Return (x, y) of the center of cell containing provided text 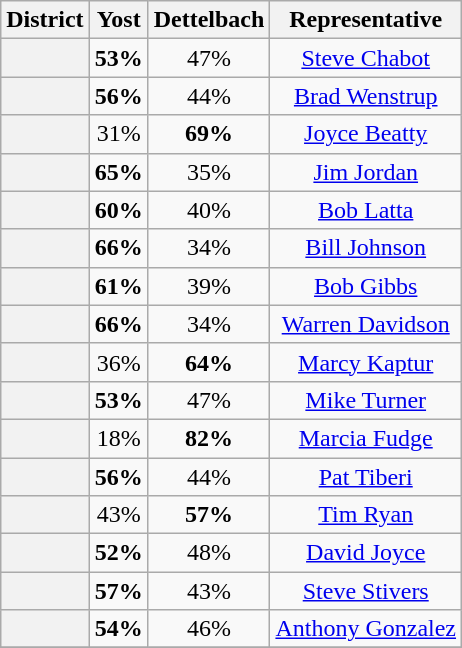
82% (209, 438)
Dettelbach (209, 20)
Jim Jordan (366, 172)
69% (209, 134)
District (45, 20)
64% (209, 362)
Tim Ryan (366, 515)
David Joyce (366, 553)
Bob Gibbs (366, 286)
40% (209, 210)
Pat Tiberi (366, 477)
39% (209, 286)
Warren Davidson (366, 324)
Steve Stivers (366, 591)
Bob Latta (366, 210)
Steve Chabot (366, 58)
61% (118, 286)
60% (118, 210)
31% (118, 134)
Joyce Beatty (366, 134)
36% (118, 362)
Anthony Gonzalez (366, 629)
Brad Wenstrup (366, 96)
46% (209, 629)
Yost (118, 20)
65% (118, 172)
18% (118, 438)
Marcia Fudge (366, 438)
Mike Turner (366, 400)
48% (209, 553)
Bill Johnson (366, 248)
54% (118, 629)
Marcy Kaptur (366, 362)
35% (209, 172)
52% (118, 553)
Representative (366, 20)
